Capture the cell that displays the provided text and extract its (X, Y) central coordinate. 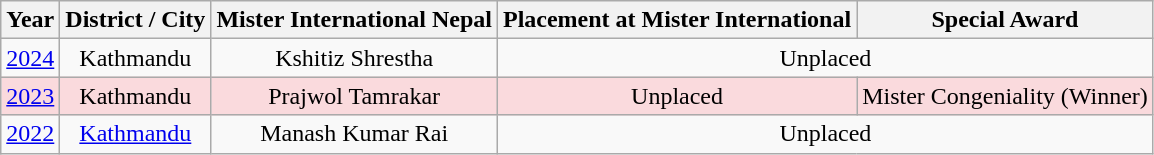
Year (30, 20)
Manash Kumar Rai (354, 134)
Special Award (1006, 20)
2024 (30, 58)
Placement at Mister International (676, 20)
Kshitiz Shrestha (354, 58)
Mister Congeniality (Winner) (1006, 96)
2023 (30, 96)
Mister International Nepal (354, 20)
District / City (136, 20)
2022 (30, 134)
Prajwol Tamrakar (354, 96)
